Locate the cell with the specified text and output its (X, Y) center coordinate. 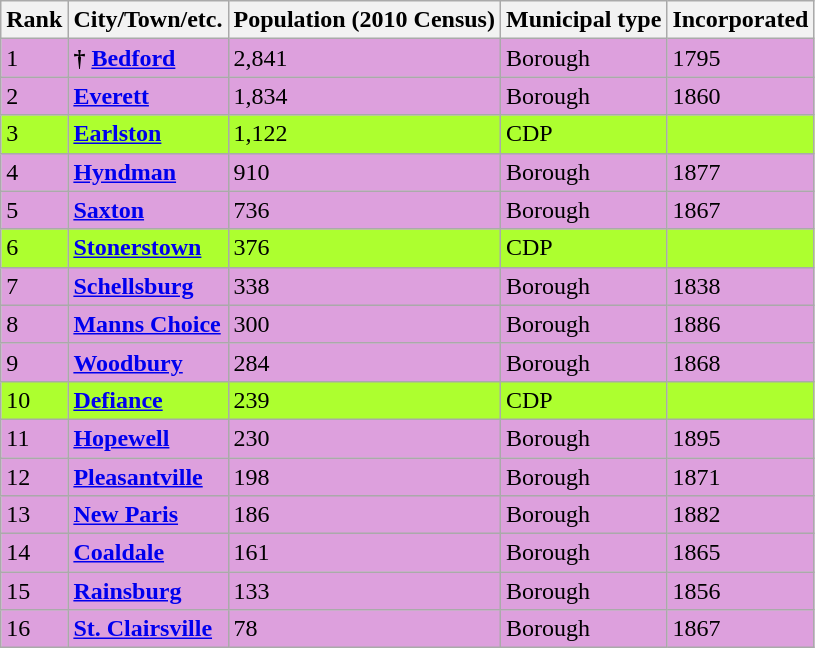
1795 (740, 58)
Rainsburg (148, 591)
City/Town/etc. (148, 20)
Pleasantville (148, 477)
1895 (740, 438)
Everett (148, 96)
Hyndman (148, 172)
736 (364, 210)
1882 (740, 515)
3 (34, 134)
12 (34, 477)
5 (34, 210)
6 (34, 248)
1868 (740, 362)
1871 (740, 477)
1865 (740, 553)
16 (34, 629)
376 (364, 248)
Coaldale (148, 553)
230 (364, 438)
14 (34, 553)
1886 (740, 324)
Woodbury (148, 362)
2,841 (364, 58)
Manns Choice (148, 324)
1856 (740, 591)
78 (364, 629)
Stonerstown (148, 248)
300 (364, 324)
Population (2010 Census) (364, 20)
1,834 (364, 96)
1838 (740, 286)
161 (364, 553)
Incorporated (740, 20)
338 (364, 286)
9 (34, 362)
11 (34, 438)
1 (34, 58)
St. Clairsville (148, 629)
13 (34, 515)
Schellsburg (148, 286)
1877 (740, 172)
10 (34, 400)
284 (364, 362)
Hopewell (148, 438)
910 (364, 172)
† Bedford (148, 58)
198 (364, 477)
133 (364, 591)
Rank (34, 20)
7 (34, 286)
15 (34, 591)
Saxton (148, 210)
Earlston (148, 134)
New Paris (148, 515)
Defiance (148, 400)
186 (364, 515)
2 (34, 96)
1,122 (364, 134)
4 (34, 172)
Municipal type (583, 20)
1860 (740, 96)
239 (364, 400)
8 (34, 324)
